Identify which cell holds the provided text, then report its (x, y) central coordinate. 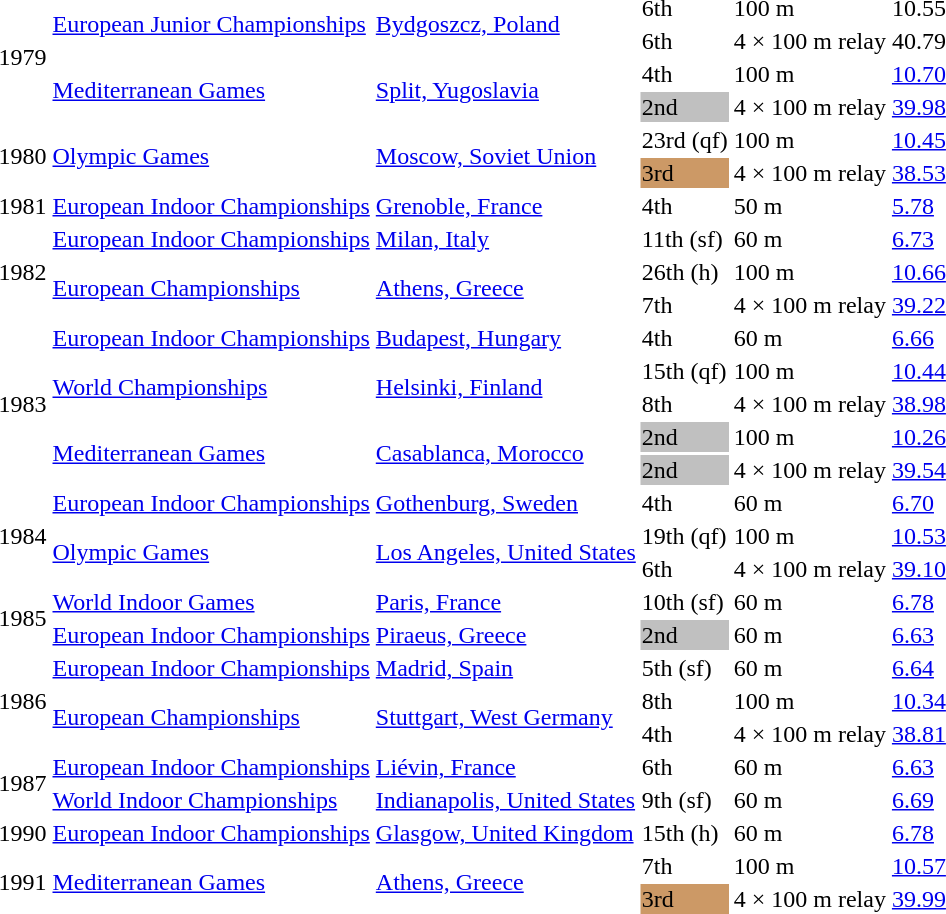
5th (sf) (684, 668)
Stuttgart, West Germany (506, 718)
26th (h) (684, 272)
World Indoor Games (211, 602)
Madrid, Spain (506, 668)
Budapest, Hungary (506, 338)
Grenoble, France (506, 206)
Indianapolis, United States (506, 800)
Helsinki, Finland (506, 388)
19th (qf) (684, 536)
Glasgow, United Kingdom (506, 833)
World Championships (211, 388)
9th (sf) (684, 800)
Gothenburg, Sweden (506, 503)
Moscow, Soviet Union (506, 156)
Paris, France (506, 602)
Casablanca, Morocco (506, 454)
World Indoor Championships (211, 800)
15th (h) (684, 833)
15th (qf) (684, 371)
Piraeus, Greece (506, 635)
Los Angeles, United States (506, 552)
Split, Yugoslavia (506, 90)
50 m (810, 206)
23rd (qf) (684, 140)
Milan, Italy (506, 239)
11th (sf) (684, 239)
Liévin, France (506, 767)
10th (sf) (684, 602)
